Scan for the cell matching the given text and deliver its (x, y) coordinate at center. 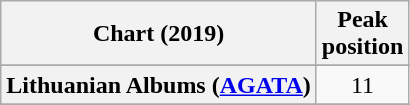
Lithuanian Albums (AGATA) (159, 85)
Peak position (362, 34)
11 (362, 85)
Chart (2019) (159, 34)
